Return the [x, y] coordinate for the center point of the cell that contains the specified text.  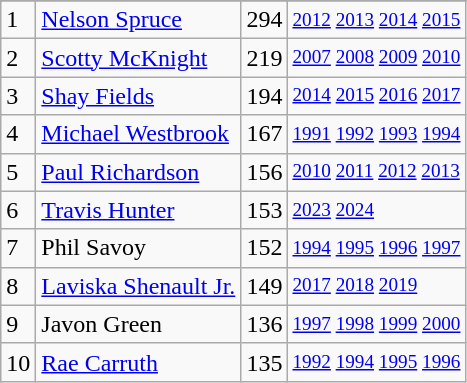
8 [18, 286]
2014 2015 2016 2017 [376, 96]
135 [264, 362]
3 [18, 96]
2023 2024 [376, 210]
9 [18, 324]
Travis Hunter [138, 210]
Rae Carruth [138, 362]
Paul Richardson [138, 172]
4 [18, 134]
Nelson Spruce [138, 20]
294 [264, 20]
1 [18, 20]
1994 1995 1996 1997 [376, 248]
Javon Green [138, 324]
2010 2011 2012 2013 [376, 172]
Shay Fields [138, 96]
Phil Savoy [138, 248]
194 [264, 96]
2012 2013 2014 2015 [376, 20]
2007 2008 2009 2010 [376, 58]
10 [18, 362]
1997 1998 1999 2000 [376, 324]
153 [264, 210]
1991 1992 1993 1994 [376, 134]
149 [264, 286]
Laviska Shenault Jr. [138, 286]
156 [264, 172]
136 [264, 324]
7 [18, 248]
2017 2018 2019 [376, 286]
Scotty McKnight [138, 58]
167 [264, 134]
6 [18, 210]
2 [18, 58]
219 [264, 58]
5 [18, 172]
1992 1994 1995 1996 [376, 362]
152 [264, 248]
Michael Westbrook [138, 134]
